Detect which cell encompasses the target text, then output its (x, y) center coordinate. 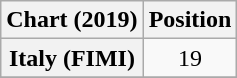
Chart (2019) (72, 20)
Position (190, 20)
Italy (FIMI) (72, 58)
19 (190, 58)
